Search for the cell housing the specified text and yield its [x, y] center coordinate. 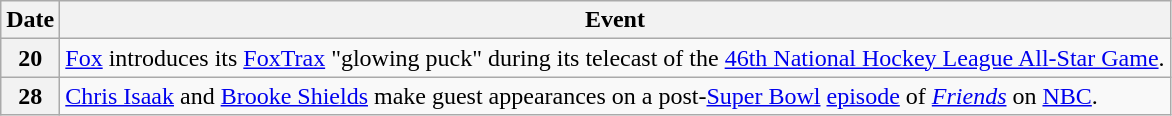
Date [30, 20]
20 [30, 58]
Fox introduces its FoxTrax "glowing puck" during its telecast of the 46th National Hockey League All-Star Game. [615, 58]
Event [615, 20]
Chris Isaak and Brooke Shields make guest appearances on a post-Super Bowl episode of Friends on NBC. [615, 96]
28 [30, 96]
